Provide the [X, Y] coordinate of the cell's center where the given text is located.  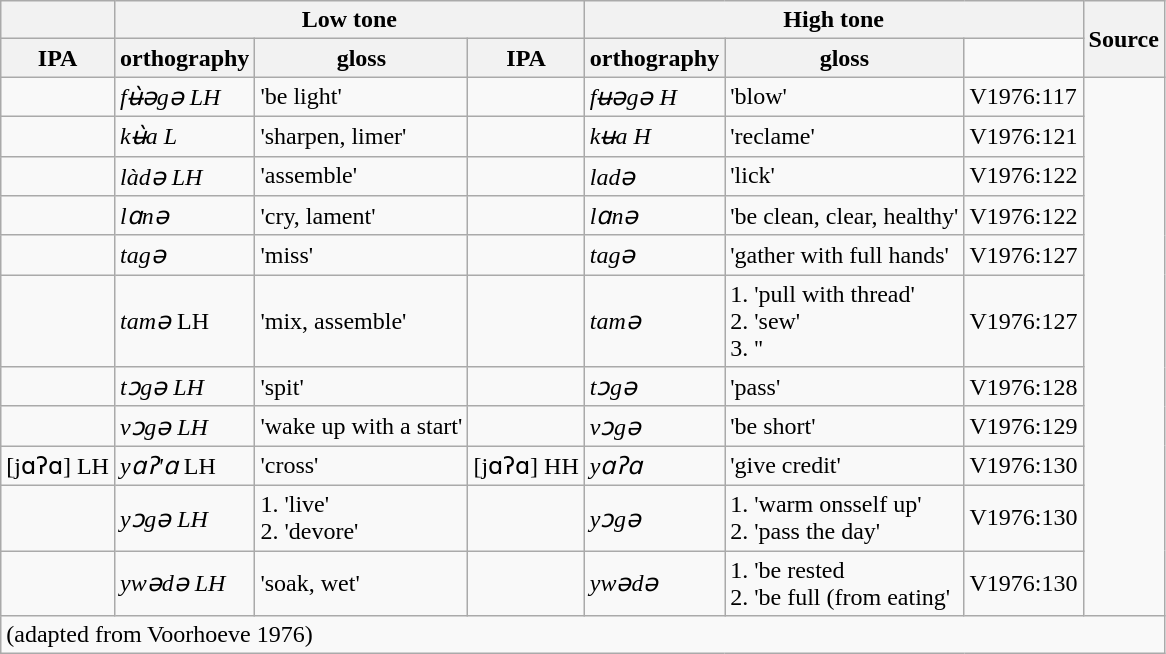
'be light' [362, 97]
[jɑʔɑ] HH [526, 466]
'reclame' [844, 136]
'pass' [844, 387]
'gather with full hands' [844, 255]
'soak, wet' [362, 582]
V1976:128 [1024, 387]
V1976:121 [1024, 136]
'blow' [844, 97]
[jɑʔɑ] LH [58, 466]
ywədə [654, 582]
tamə [654, 321]
Low tone [349, 20]
V1976:117 [1024, 97]
'lick' [844, 176]
kʉ̀a L [184, 136]
1. 'live'2. 'devore' [362, 518]
fʉəgə H [654, 97]
1. 'warm onsself up'2. 'pass the day' [844, 518]
tɔgə LH [184, 387]
yɔgə LH [184, 518]
'be short' [844, 426]
tɔgə [654, 387]
'sharpen, limer' [362, 136]
ywədə LH [184, 582]
'cry, lament' [362, 216]
'cross' [362, 466]
'miss' [362, 255]
V1976:129 [1024, 426]
ladə [654, 176]
làdə LH [184, 176]
fʉ̀əgə LH [184, 97]
tamə LH [184, 321]
1. 'be rested2. 'be full (from eating' [844, 582]
yɑʔɑ [654, 466]
'spit' [362, 387]
Source [1124, 39]
kʉa H [654, 136]
vɔgə [654, 426]
yɑʔ'ɑ LH [184, 466]
High tone [834, 20]
'give credit' [844, 466]
'assemble' [362, 176]
(adapted from Voorhoeve 1976) [583, 635]
1. 'pull with thread'2. 'sew'3. '' [844, 321]
vɔgə LH [184, 426]
yɔgə [654, 518]
'wake up with a start' [362, 426]
'mix, assemble' [362, 321]
'be clean, clear, healthy' [844, 216]
